Determine the (x, y) coordinate at the center of the cell enclosing the given text.  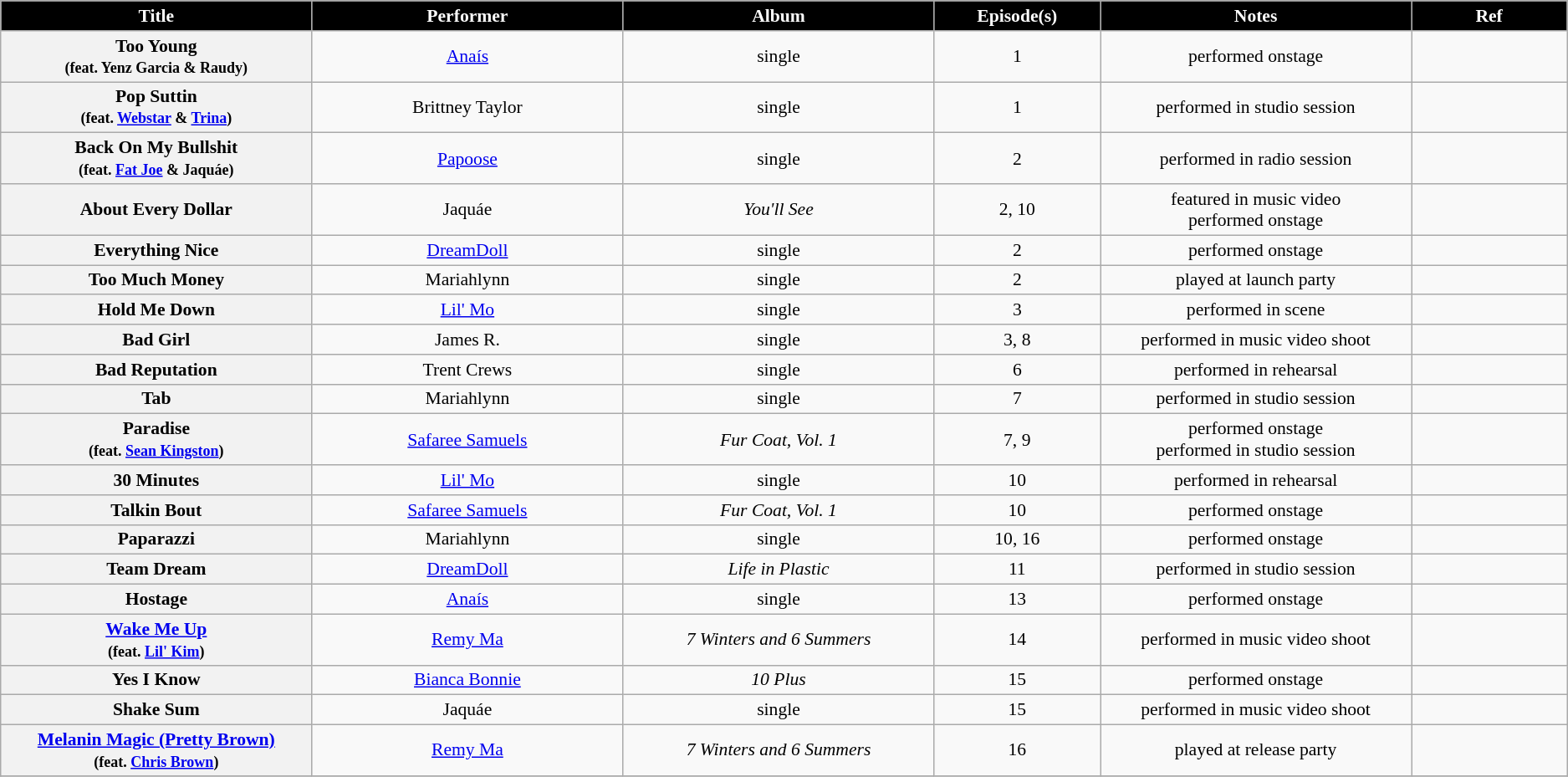
10, 16 (1017, 539)
13 (1017, 600)
Album (779, 16)
played at release party (1256, 751)
performed onstageperformed in studio session (1256, 440)
Pop Suttin (feat. Webstar & Trina) (156, 107)
James R. (467, 340)
Hold Me Down (156, 310)
Bad Reputation (156, 370)
Too Much Money (156, 280)
Paradise (feat. Sean Kingston) (156, 440)
Paparazzi (156, 539)
2, 10 (1017, 209)
3, 8 (1017, 340)
6 (1017, 370)
Back On My Bullshit (feat. Fat Joe & Jaquáe) (156, 159)
You'll See (779, 209)
10 Plus (779, 680)
Shake Sum (156, 710)
16 (1017, 751)
Episode(s) (1017, 16)
Life in Plastic (779, 570)
Notes (1256, 16)
30 Minutes (156, 480)
Wake Me Up (feat. Lil' Kim) (156, 639)
7 (1017, 399)
Team Dream (156, 570)
Hostage (156, 600)
7, 9 (1017, 440)
Tab (156, 399)
played at launch party (1256, 280)
3 (1017, 310)
Brittney Taylor (467, 107)
11 (1017, 570)
Everything Nice (156, 250)
Bad Girl (156, 340)
About Every Dollar (156, 209)
Too Young (feat. Yenz Garcia & Raudy) (156, 57)
Performer (467, 16)
performed in scene (1256, 310)
performed in radio session (1256, 159)
Title (156, 16)
Ref (1489, 16)
Bianca Bonnie (467, 680)
featured in music videoperformed onstage (1256, 209)
Papoose (467, 159)
Melanin Magic (Pretty Brown) (feat. Chris Brown) (156, 751)
14 (1017, 639)
Yes I Know (156, 680)
Talkin Bout (156, 510)
Trent Crews (467, 370)
